For the text-containing cell, return its midpoint in (X, Y) coordinate format. 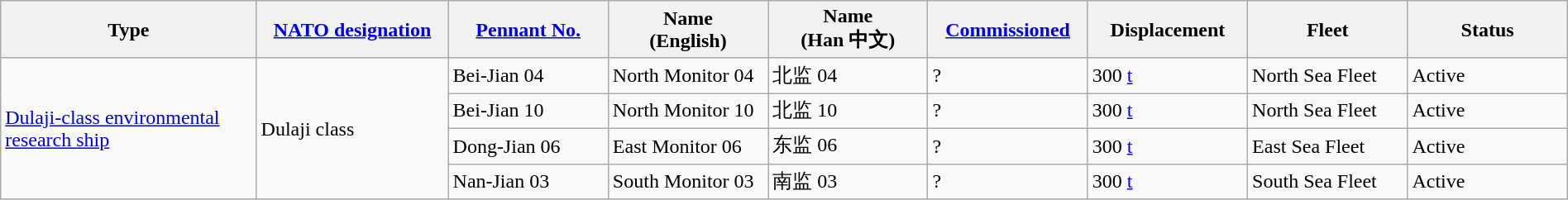
Dong-Jian 06 (528, 145)
北监 10 (849, 111)
North Monitor 10 (688, 111)
Bei-Jian 10 (528, 111)
Fleet (1328, 30)
北监 04 (849, 76)
NATO designation (352, 30)
East Monitor 06 (688, 145)
Bei-Jian 04 (528, 76)
South Monitor 03 (688, 182)
Type (129, 30)
Nan-Jian 03 (528, 182)
East Sea Fleet (1328, 145)
东监 06 (849, 145)
Pennant No. (528, 30)
南监 03 (849, 182)
Status (1487, 30)
Commissioned (1007, 30)
South Sea Fleet (1328, 182)
Dulaji-class environmental research ship (129, 128)
Displacement (1168, 30)
Name(Han 中文) (849, 30)
Dulaji class (352, 128)
Name(English) (688, 30)
North Monitor 04 (688, 76)
